Pinpoint the cell where the given text exists, returning its [X, Y] midpoint coordinate. 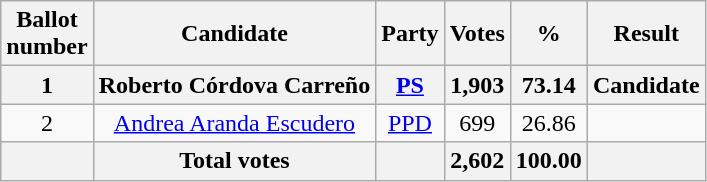
2,602 [477, 161]
PPD [410, 123]
Ballotnumber [47, 34]
26.86 [548, 123]
Votes [477, 34]
Total votes [234, 161]
Andrea Aranda Escudero [234, 123]
% [548, 34]
Party [410, 34]
PS [410, 85]
699 [477, 123]
1,903 [477, 85]
Roberto Córdova Carreño [234, 85]
1 [47, 85]
73.14 [548, 85]
100.00 [548, 161]
Result [646, 34]
2 [47, 123]
